From the cell containing the given text, extract its center point as (x, y) coordinate. 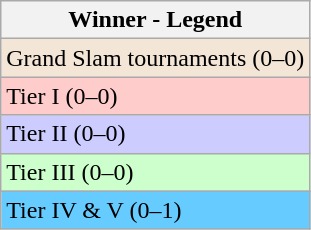
Grand Slam tournaments (0–0) (156, 58)
Tier III (0–0) (156, 172)
Tier IV & V (0–1) (156, 210)
Winner - Legend (156, 20)
Tier II (0–0) (156, 134)
Tier I (0–0) (156, 96)
